Find where the given text appears and provide that cell's center as [X, Y] coordinate. 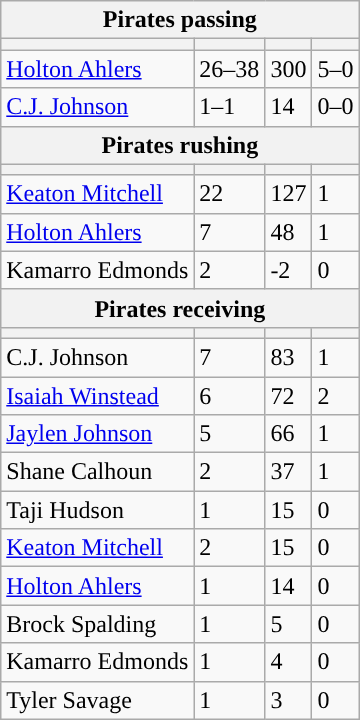
3 [288, 700]
Shane Calhoun [98, 472]
5–0 [336, 69]
6 [230, 395]
4 [288, 662]
48 [288, 232]
22 [230, 194]
Pirates receiving [180, 308]
Isaiah Winstead [98, 395]
26–38 [230, 69]
Tyler Savage [98, 700]
37 [288, 472]
83 [288, 357]
Jaylen Johnson [98, 434]
0–0 [336, 107]
Brock Spalding [98, 624]
1–1 [230, 107]
127 [288, 194]
66 [288, 434]
Taji Hudson [98, 510]
Pirates passing [180, 20]
Pirates rushing [180, 145]
300 [288, 69]
-2 [288, 270]
72 [288, 395]
